Output the [x, y] coordinate of the center of the cell containing the given text.  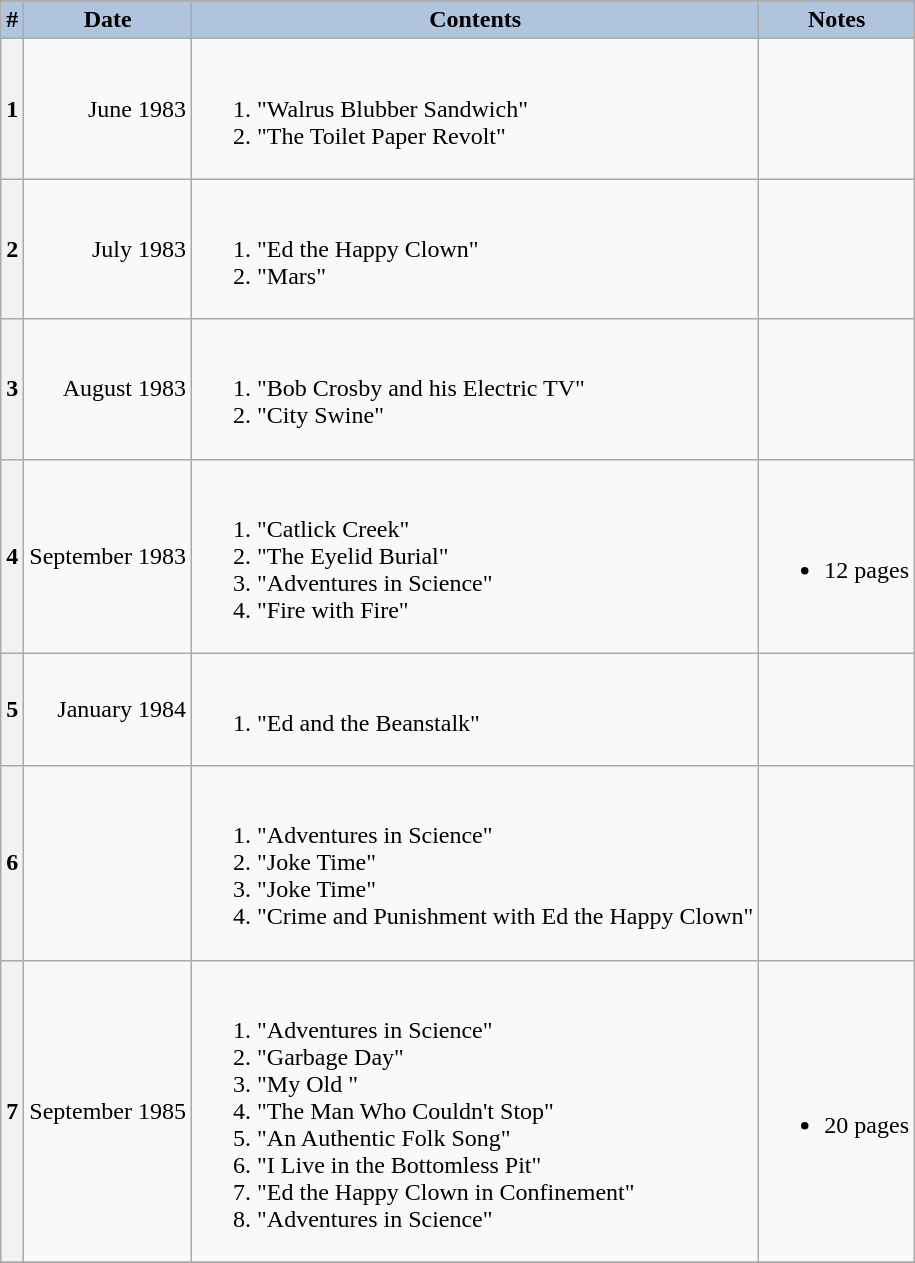
3 [12, 389]
20 pages [837, 1111]
"Bob Crosby and his Electric TV""City Swine" [476, 389]
4 [12, 556]
1 [12, 109]
5 [12, 710]
"Catlick Creek""The Eyelid Burial""Adventures in Science""Fire with Fire" [476, 556]
"Ed and the Beanstalk" [476, 710]
August 1983 [108, 389]
12 pages [837, 556]
Notes [837, 20]
July 1983 [108, 249]
"Adventures in Science""Joke Time""Joke Time""Crime and Punishment with Ed the Happy Clown" [476, 863]
# [12, 20]
January 1984 [108, 710]
September 1983 [108, 556]
2 [12, 249]
"Ed the Happy Clown""Mars" [476, 249]
6 [12, 863]
Contents [476, 20]
June 1983 [108, 109]
7 [12, 1111]
September 1985 [108, 1111]
"Walrus Blubber Sandwich""The Toilet Paper Revolt" [476, 109]
Date [108, 20]
